For the text-containing cell, return its midpoint in [x, y] coordinate format. 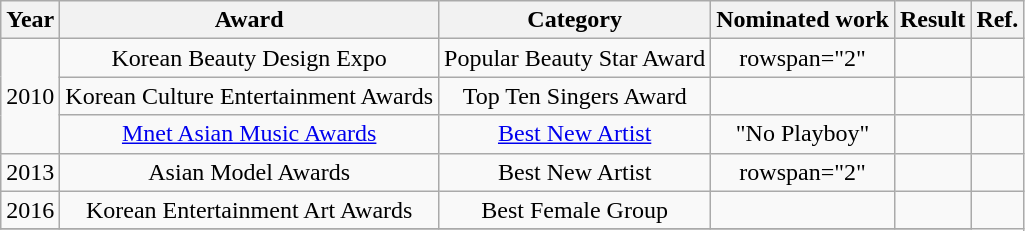
Mnet Asian Music Awards [250, 134]
Year [30, 20]
"No Playboy" [803, 134]
Award [250, 20]
Korean Culture Entertainment Awards [250, 96]
Top Ten Singers Award [575, 96]
Best Female Group [575, 210]
2010 [30, 96]
Result [932, 20]
Nominated work [803, 20]
2013 [30, 172]
Category [575, 20]
Ref. [998, 20]
2016 [30, 210]
Korean Beauty Design Expo [250, 58]
Asian Model Awards [250, 172]
Popular Beauty Star Award [575, 58]
Korean Entertainment Art Awards [250, 210]
